Search for the cell housing the specified text and yield its (x, y) center coordinate. 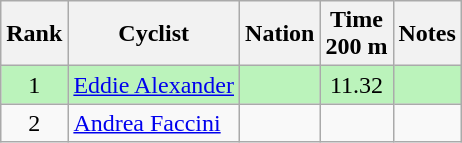
Notes (427, 34)
Rank (34, 34)
Eddie Alexander (154, 85)
Andrea Faccini (154, 123)
1 (34, 85)
11.32 (356, 85)
Cyclist (154, 34)
Time200 m (356, 34)
2 (34, 123)
Nation (280, 34)
